Return the [X, Y] coordinate for the center point of the cell that contains the specified text.  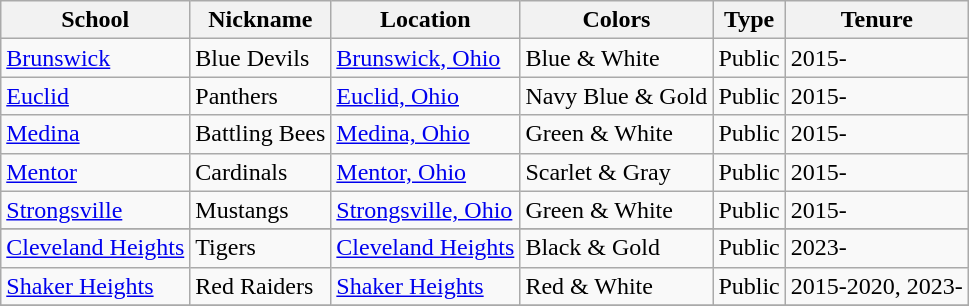
Red & White [616, 286]
Cardinals [260, 172]
Panthers [260, 96]
Strongsville [96, 210]
Blue Devils [260, 58]
Mentor, Ohio [426, 172]
Euclid [96, 96]
Battling Bees [260, 134]
Medina, Ohio [426, 134]
Black & Gold [616, 248]
Brunswick [96, 58]
Red Raiders [260, 286]
Type [749, 20]
Nickname [260, 20]
Mentor [96, 172]
Scarlet & Gray [616, 172]
Tigers [260, 248]
School [96, 20]
Mustangs [260, 210]
Colors [616, 20]
Blue & White [616, 58]
Medina [96, 134]
Euclid, Ohio [426, 96]
Tenure [876, 20]
2023- [876, 248]
Location [426, 20]
2015-2020, 2023- [876, 286]
Strongsville, Ohio [426, 210]
Brunswick, Ohio [426, 58]
Navy Blue & Gold [616, 96]
